Detect which cell encompasses the target text, then output its (X, Y) center coordinate. 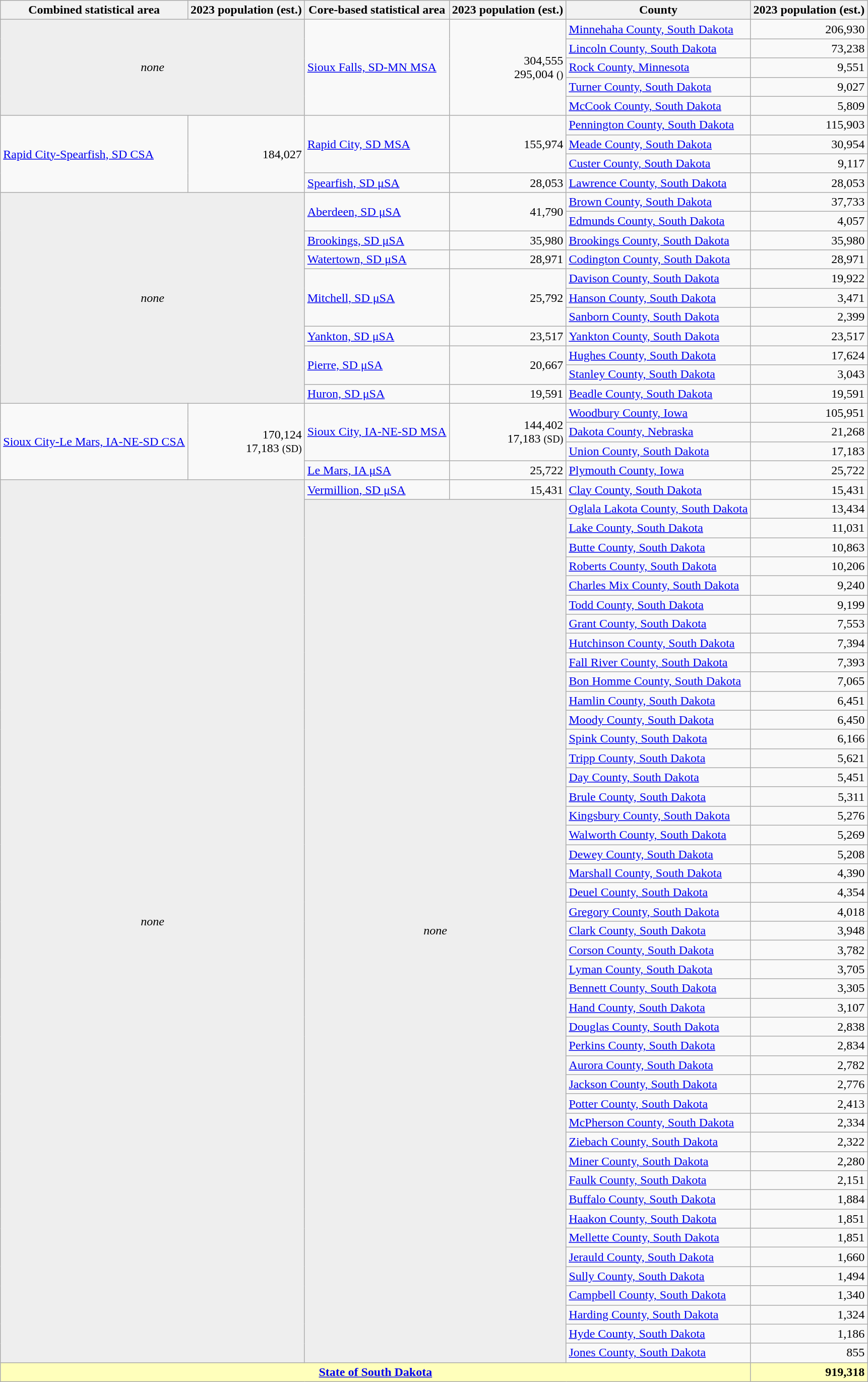
3,107 (809, 1008)
Codington County, South Dakota (658, 260)
Bennett County, South Dakota (658, 988)
7,394 (809, 643)
Buffalo County, South Dakota (658, 1200)
11,031 (809, 528)
6,451 (809, 701)
2,322 (809, 1142)
Union County, South Dakota (658, 451)
3,471 (809, 298)
1,186 (809, 1334)
Tripp County, South Dakota (658, 758)
Oglala Lakota County, South Dakota (658, 509)
Deuel County, South Dakota (658, 893)
20,667 (508, 365)
4,018 (809, 912)
Beadle County, South Dakota (658, 394)
Brookings County, South Dakota (658, 240)
State of South Dakota (376, 1372)
Faulk County, South Dakota (658, 1180)
Aberdeen, SD μSA (377, 211)
Dewey County, South Dakota (658, 854)
7,553 (809, 624)
Aurora County, South Dakota (658, 1065)
Spink County, South Dakota (658, 739)
Turner County, South Dakota (658, 87)
9,117 (809, 163)
10,206 (809, 567)
Hughes County, South Dakota (658, 355)
7,393 (809, 662)
Jones County, South Dakota (658, 1353)
Core-based statistical area (377, 10)
3,782 (809, 950)
Miner County, South Dakota (658, 1161)
184,027 (246, 154)
Huron, SD μSA (377, 394)
Plymouth County, Iowa (658, 470)
73,238 (809, 48)
Mellette County, South Dakota (658, 1238)
Combined statistical area (94, 10)
37,733 (809, 202)
County (658, 10)
4,354 (809, 893)
21,268 (809, 432)
5,269 (809, 835)
Perkins County, South Dakota (658, 1046)
Fall River County, South Dakota (658, 662)
1,324 (809, 1314)
919,318 (809, 1372)
Corson County, South Dakota (658, 950)
2,399 (809, 317)
855 (809, 1353)
2,334 (809, 1122)
Davison County, South Dakota (658, 279)
5,451 (809, 777)
Clark County, South Dakota (658, 931)
Rapid City, SD MSA (377, 144)
2,834 (809, 1046)
McPherson County, South Dakota (658, 1122)
Custer County, South Dakota (658, 163)
Yankton County, South Dakota (658, 336)
Douglas County, South Dakota (658, 1027)
Vermillion, SD μSA (377, 489)
Jackson County, South Dakota (658, 1084)
Sioux Falls, SD-MN MSA (377, 68)
Hutchinson County, South Dakota (658, 643)
19,922 (809, 279)
9,551 (809, 68)
9,199 (809, 605)
Harding County, South Dakota (658, 1314)
115,903 (809, 125)
206,930 (809, 29)
Hanson County, South Dakota (658, 298)
13,434 (809, 509)
Sully County, South Dakota (658, 1276)
6,166 (809, 739)
Lyman County, South Dakota (658, 969)
17,183 (809, 451)
Meade County, South Dakota (658, 144)
Day County, South Dakota (658, 777)
Haakon County, South Dakota (658, 1219)
Ziebach County, South Dakota (658, 1142)
155,974 (508, 144)
Watertown, SD μSA (377, 260)
1,660 (809, 1257)
Grant County, South Dakota (658, 624)
Woodbury County, Iowa (658, 413)
Pennington County, South Dakota (658, 125)
Spearfish, SD μSA (377, 182)
Le Mars, IA μSA (377, 470)
3,705 (809, 969)
Minnehaha County, South Dakota (658, 29)
30,954 (809, 144)
3,043 (809, 374)
5,311 (809, 796)
9,027 (809, 87)
4,057 (809, 221)
Hyde County, South Dakota (658, 1334)
2,280 (809, 1161)
Brown County, South Dakota (658, 202)
Todd County, South Dakota (658, 605)
Dakota County, Nebraska (658, 432)
2,838 (809, 1027)
3,305 (809, 988)
6,450 (809, 720)
Hamlin County, South Dakota (658, 701)
1,340 (809, 1295)
Lawrence County, South Dakota (658, 182)
Marshall County, South Dakota (658, 873)
Edmunds County, South Dakota (658, 221)
Sioux City, IA-NE-SD MSA (377, 432)
170,12417,183 (SD) (246, 442)
Bon Homme County, South Dakota (658, 681)
10,863 (809, 547)
Moody County, South Dakota (658, 720)
Charles Mix County, South Dakota (658, 586)
Kingsbury County, South Dakota (658, 815)
Hand County, South Dakota (658, 1008)
144,40217,183 (SD) (508, 432)
41,790 (508, 211)
2,151 (809, 1180)
3,948 (809, 931)
7,065 (809, 681)
McCook County, South Dakota (658, 106)
Brule County, South Dakota (658, 796)
17,624 (809, 355)
105,951 (809, 413)
Stanley County, South Dakota (658, 374)
Walworth County, South Dakota (658, 835)
2,782 (809, 1065)
5,208 (809, 854)
1,494 (809, 1276)
Lincoln County, South Dakota (658, 48)
304,555295,004 () (508, 68)
Campbell County, South Dakota (658, 1295)
Sanborn County, South Dakota (658, 317)
1,884 (809, 1200)
Rapid City-Spearfish, SD CSA (94, 154)
Yankton, SD μSA (377, 336)
Gregory County, South Dakota (658, 912)
Potter County, South Dakota (658, 1103)
Rock County, Minnesota (658, 68)
Pierre, SD μSA (377, 365)
5,276 (809, 815)
2,776 (809, 1084)
Jerauld County, South Dakota (658, 1257)
4,390 (809, 873)
2,413 (809, 1103)
Mitchell, SD μSA (377, 298)
25,792 (508, 298)
9,240 (809, 586)
Roberts County, South Dakota (658, 567)
Butte County, South Dakota (658, 547)
Sioux City-Le Mars, IA-NE-SD CSA (94, 442)
Brookings, SD μSA (377, 240)
Lake County, South Dakota (658, 528)
Clay County, South Dakota (658, 489)
5,621 (809, 758)
5,809 (809, 106)
